Capture the cell that displays the provided text and extract its [x, y] central coordinate. 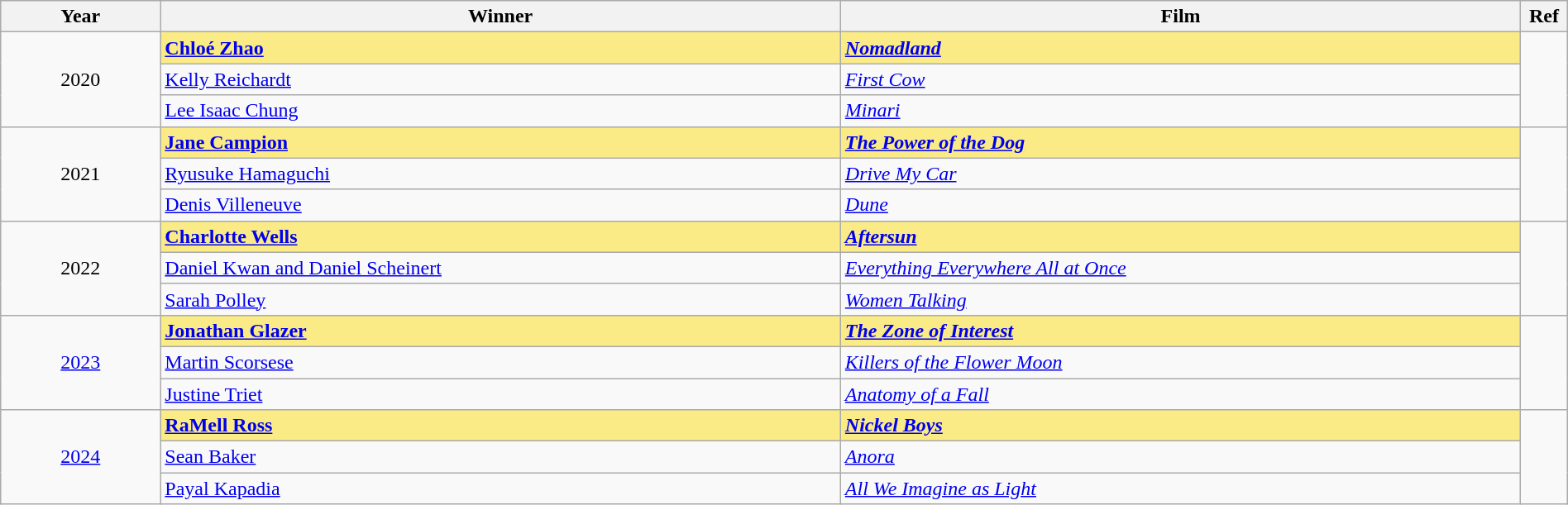
Winner [500, 17]
2020 [81, 79]
Anora [1180, 457]
Minari [1180, 111]
Martin Scorsese [500, 362]
Kelly Reichardt [500, 79]
Sean Baker [500, 457]
Justine Triet [500, 394]
Women Talking [1180, 299]
Charlotte Wells [500, 236]
Dune [1180, 205]
Anatomy of a Fall [1180, 394]
Lee Isaac Chung [500, 111]
The Power of the Dog [1180, 142]
Killers of the Flower Moon [1180, 362]
First Cow [1180, 79]
The Zone of Interest [1180, 331]
Drive My Car [1180, 174]
Chloé Zhao [500, 48]
Film [1180, 17]
Everything Everywhere All at Once [1180, 268]
RaMell Ross [500, 426]
Ryusuke Hamaguchi [500, 174]
2021 [81, 174]
Jonathan Glazer [500, 331]
All We Imagine as Light [1180, 488]
2024 [81, 457]
Payal Kapadia [500, 488]
Aftersun [1180, 236]
Year [81, 17]
2022 [81, 268]
Jane Campion [500, 142]
Daniel Kwan and Daniel Scheinert [500, 268]
Denis Villeneuve [500, 205]
Ref [1544, 17]
Nickel Boys [1180, 426]
Sarah Polley [500, 299]
2023 [81, 362]
Nomadland [1180, 48]
